Return the (x, y) coordinate for the center point of the cell that contains the specified text.  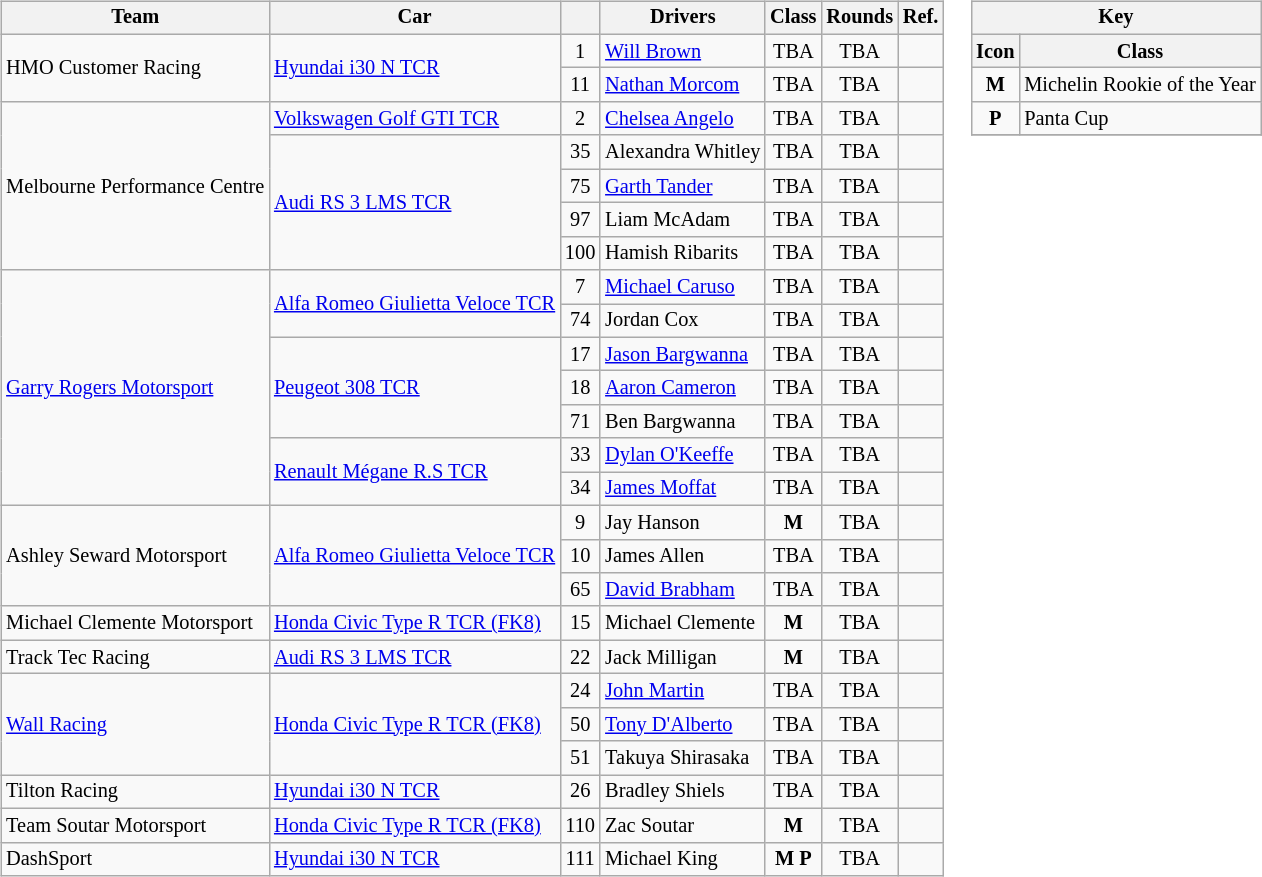
Drivers (682, 18)
Team (135, 18)
Tilton Racing (135, 792)
Track Tec Racing (135, 657)
Panta Cup (1140, 119)
Hamish Ribarits (682, 253)
35 (580, 152)
Peugeot 308 TCR (414, 388)
P (995, 119)
Alexandra Whitley (682, 152)
97 (580, 220)
2 (580, 119)
50 (580, 724)
33 (580, 455)
David Brabham (682, 590)
100 (580, 253)
24 (580, 691)
Will Brown (682, 51)
Nathan Morcom (682, 85)
Wall Racing (135, 724)
11 (580, 85)
Michael Caruso (682, 287)
Icon (995, 51)
Bradley Shiels (682, 792)
Garry Rogers Motorsport (135, 388)
1 (580, 51)
Dylan O'Keeffe (682, 455)
10 (580, 556)
Michael Clemente Motorsport (135, 623)
Renault Mégane R.S TCR (414, 472)
DashSport (135, 859)
51 (580, 758)
Tony D'Alberto (682, 724)
Ben Bargwanna (682, 422)
7 (580, 287)
71 (580, 422)
Melbourne Performance Centre (135, 186)
26 (580, 792)
Michael King (682, 859)
74 (580, 321)
9 (580, 522)
Zac Soutar (682, 825)
Car (414, 18)
Volkswagen Golf GTI TCR (414, 119)
Ref. (920, 18)
Jay Hanson (682, 522)
James Moffat (682, 489)
75 (580, 186)
Key (1116, 18)
17 (580, 354)
Ashley Seward Motorsport (135, 556)
Michelin Rookie of the Year (1140, 85)
Liam McAdam (682, 220)
Team Soutar Motorsport (135, 825)
15 (580, 623)
Rounds (860, 18)
Chelsea Angelo (682, 119)
Jordan Cox (682, 321)
Garth Tander (682, 186)
110 (580, 825)
Michael Clemente (682, 623)
M P (793, 859)
John Martin (682, 691)
65 (580, 590)
James Allen (682, 556)
Takuya Shirasaka (682, 758)
111 (580, 859)
34 (580, 489)
Jack Milligan (682, 657)
22 (580, 657)
HMO Customer Racing (135, 68)
Aaron Cameron (682, 388)
18 (580, 388)
Jason Bargwanna (682, 354)
